From the cell containing the given text, extract its center point as (x, y) coordinate. 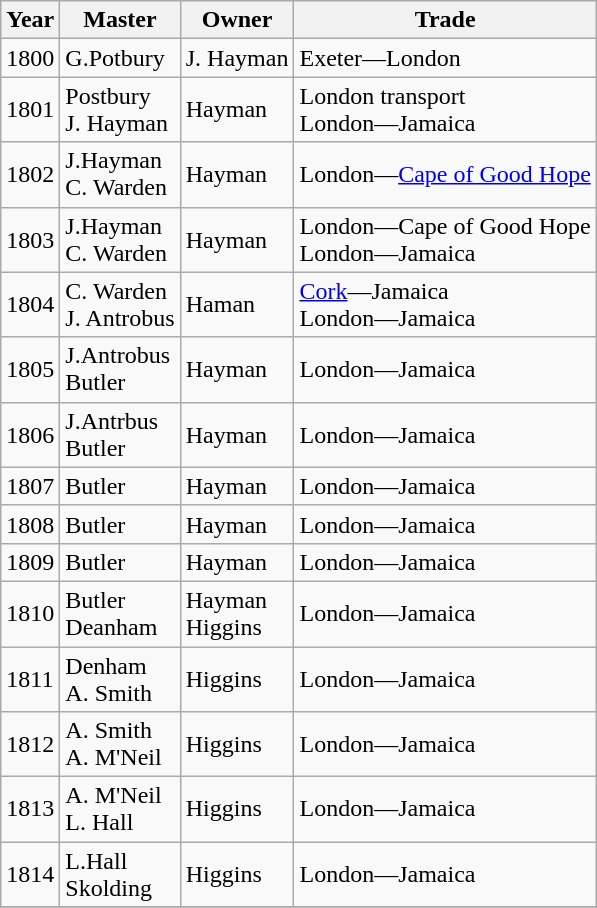
London transportLondon—Jamaica (445, 110)
Owner (237, 20)
1812 (30, 744)
1800 (30, 58)
Exeter—London (445, 58)
Haman (237, 304)
1803 (30, 240)
J.AntrbusButler (120, 434)
1810 (30, 614)
Cork—JamaicaLondon—Jamaica (445, 304)
HaymanHiggins (237, 614)
A. SmithA. M'Neil (120, 744)
Year (30, 20)
1813 (30, 810)
C. WardenJ. Antrobus (120, 304)
London—Cape of Good HopeLondon—Jamaica (445, 240)
1801 (30, 110)
Master (120, 20)
J.AntrobusButler (120, 370)
1804 (30, 304)
1806 (30, 434)
1807 (30, 486)
DenhamA. Smith (120, 678)
L.HallSkolding (120, 874)
ButlerDeanham (120, 614)
1809 (30, 562)
PostburyJ. Hayman (120, 110)
London—Cape of Good Hope (445, 174)
1808 (30, 524)
A. M'NeilL. Hall (120, 810)
G.Potbury (120, 58)
1805 (30, 370)
1802 (30, 174)
1814 (30, 874)
1811 (30, 678)
J. Hayman (237, 58)
Trade (445, 20)
